Scan for the cell matching the given text and deliver its [X, Y] coordinate at center. 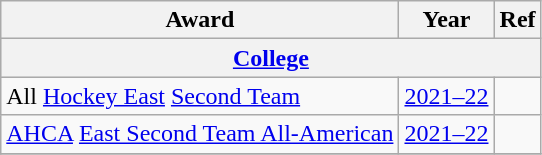
College [271, 58]
AHCA East Second Team All-American [200, 134]
All Hockey East Second Team [200, 96]
Ref [518, 20]
Year [446, 20]
Award [200, 20]
